For the text-containing cell, return its midpoint in (X, Y) coordinate format. 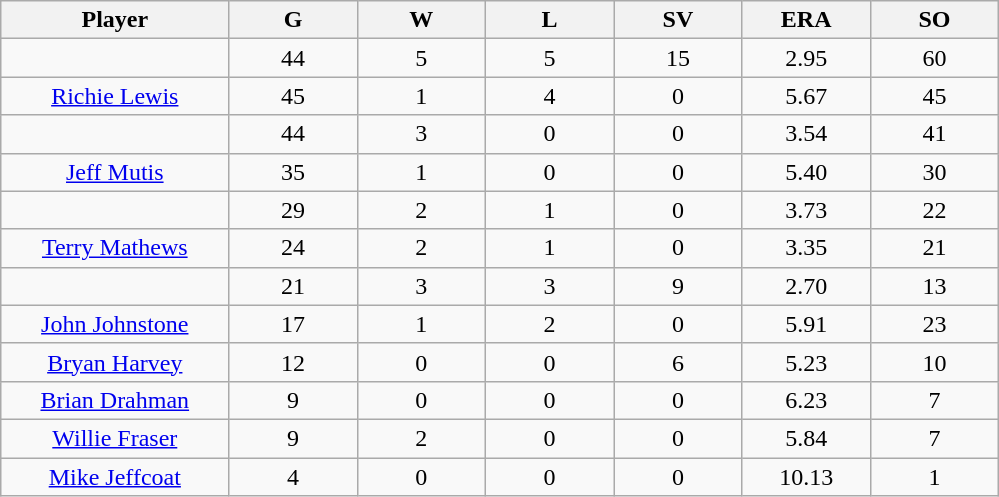
13 (934, 286)
10.13 (806, 477)
John Johnstone (115, 324)
SV (678, 20)
3.54 (806, 134)
15 (678, 58)
L (549, 20)
ERA (806, 20)
SO (934, 20)
10 (934, 362)
29 (293, 210)
W (421, 20)
Terry Mathews (115, 248)
5.84 (806, 438)
6 (678, 362)
5.23 (806, 362)
Richie Lewis (115, 96)
35 (293, 172)
5.40 (806, 172)
41 (934, 134)
2.95 (806, 58)
G (293, 20)
22 (934, 210)
Jeff Mutis (115, 172)
30 (934, 172)
5.91 (806, 324)
Brian Drahman (115, 400)
3.35 (806, 248)
12 (293, 362)
2.70 (806, 286)
6.23 (806, 400)
Player (115, 20)
24 (293, 248)
5.67 (806, 96)
Mike Jeffcoat (115, 477)
23 (934, 324)
60 (934, 58)
Bryan Harvey (115, 362)
3.73 (806, 210)
Willie Fraser (115, 438)
17 (293, 324)
